Search for the cell housing the specified text and yield its [X, Y] center coordinate. 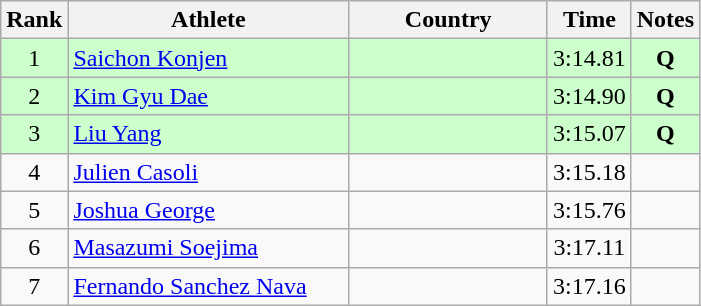
Fernando Sanchez Nava [208, 286]
Country [448, 20]
Joshua George [208, 210]
3:14.81 [589, 58]
3:17.11 [589, 248]
Notes [665, 20]
1 [34, 58]
Liu Yang [208, 134]
Julien Casoli [208, 172]
5 [34, 210]
4 [34, 172]
2 [34, 96]
Masazumi Soejima [208, 248]
Kim Gyu Dae [208, 96]
3:15.18 [589, 172]
6 [34, 248]
Saichon Konjen [208, 58]
7 [34, 286]
3:14.90 [589, 96]
Rank [34, 20]
3:15.76 [589, 210]
3:17.16 [589, 286]
3 [34, 134]
Athlete [208, 20]
3:15.07 [589, 134]
Time [589, 20]
